Output the [x, y] coordinate of the center of the cell containing the given text.  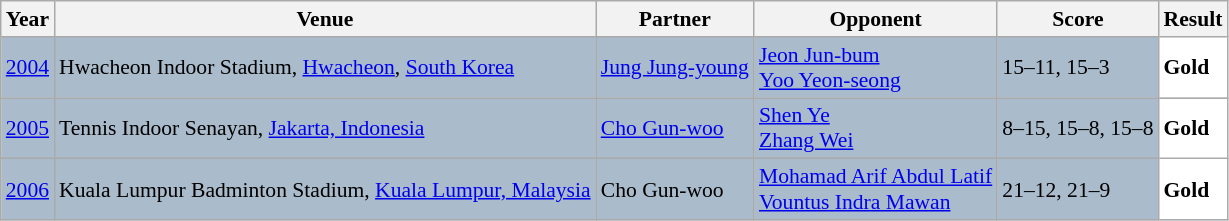
Partner [675, 19]
Hwacheon Indoor Stadium, Hwacheon, South Korea [325, 68]
2006 [28, 190]
15–11, 15–3 [1078, 68]
21–12, 21–9 [1078, 190]
8–15, 15–8, 15–8 [1078, 128]
Kuala Lumpur Badminton Stadium, Kuala Lumpur, Malaysia [325, 190]
Opponent [876, 19]
Jung Jung-young [675, 68]
Result [1194, 19]
Jeon Jun-bum Yoo Yeon-seong [876, 68]
Mohamad Arif Abdul Latif Vountus Indra Mawan [876, 190]
2004 [28, 68]
Shen Ye Zhang Wei [876, 128]
Tennis Indoor Senayan, Jakarta, Indonesia [325, 128]
Score [1078, 19]
Venue [325, 19]
2005 [28, 128]
Year [28, 19]
